Provide the (x, y) coordinate of the cell's center where the given text is located.  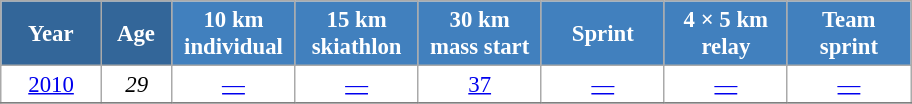
10 km individual (234, 34)
Sprint (602, 34)
Year (52, 34)
Team sprint (848, 34)
29 (136, 85)
15 km skiathlon (356, 34)
Age (136, 34)
37 (480, 85)
2010 (52, 85)
4 × 5 km relay (726, 34)
30 km mass start (480, 34)
